For the text-containing cell, return its midpoint in (x, y) coordinate format. 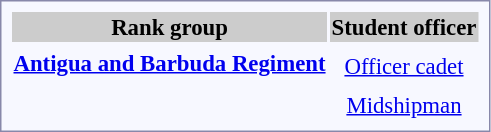
Rank group (170, 27)
Officer cadet (404, 66)
Antigua and Barbuda Regiment (170, 63)
Midshipman (404, 105)
Student officer (404, 27)
